Return [x, y] of the center of cell containing provided text 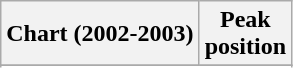
Peakposition [245, 34]
Chart (2002-2003) [100, 34]
